For the text-containing cell, return its midpoint in [x, y] coordinate format. 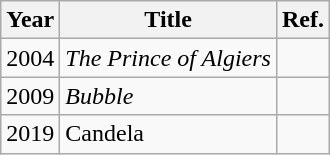
Ref. [302, 20]
2009 [30, 96]
Year [30, 20]
Title [168, 20]
2019 [30, 134]
Candela [168, 134]
2004 [30, 58]
Bubble [168, 96]
The Prince of Algiers [168, 58]
